Extract the (X, Y) coordinate from the center of the cell holding the provided text.  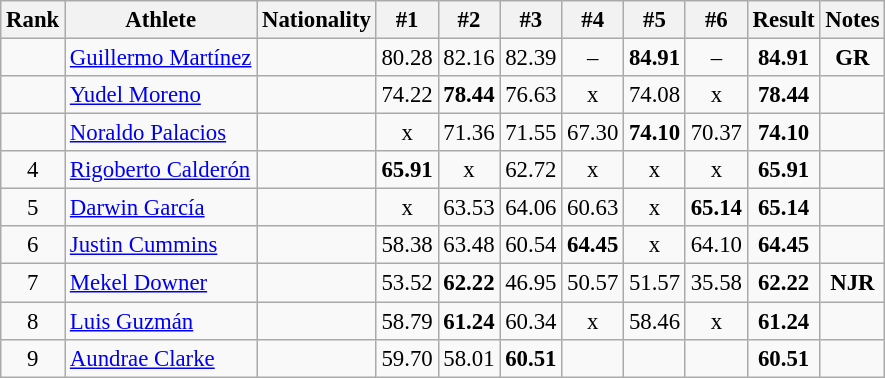
63.48 (469, 245)
53.52 (407, 283)
6 (33, 245)
67.30 (593, 133)
Noraldo Palacios (161, 133)
5 (33, 208)
51.57 (655, 283)
8 (33, 321)
82.16 (469, 58)
9 (33, 358)
Aundrae Clarke (161, 358)
GR (852, 58)
60.54 (531, 245)
35.58 (716, 283)
58.38 (407, 245)
74.22 (407, 95)
Luis Guzmán (161, 321)
70.37 (716, 133)
71.55 (531, 133)
71.36 (469, 133)
#4 (593, 20)
Mekel Downer (161, 283)
#1 (407, 20)
76.63 (531, 95)
59.70 (407, 358)
60.63 (593, 208)
60.34 (531, 321)
Athlete (161, 20)
Result (784, 20)
Justin Cummins (161, 245)
7 (33, 283)
58.46 (655, 321)
58.79 (407, 321)
#3 (531, 20)
Guillermo Martínez (161, 58)
58.01 (469, 358)
Darwin García (161, 208)
64.10 (716, 245)
50.57 (593, 283)
#5 (655, 20)
Notes (852, 20)
80.28 (407, 58)
62.72 (531, 170)
#6 (716, 20)
64.06 (531, 208)
Rank (33, 20)
Nationality (316, 20)
4 (33, 170)
63.53 (469, 208)
82.39 (531, 58)
NJR (852, 283)
74.08 (655, 95)
#2 (469, 20)
Yudel Moreno (161, 95)
Rigoberto Calderón (161, 170)
46.95 (531, 283)
